Capture the cell that displays the provided text and extract its (X, Y) central coordinate. 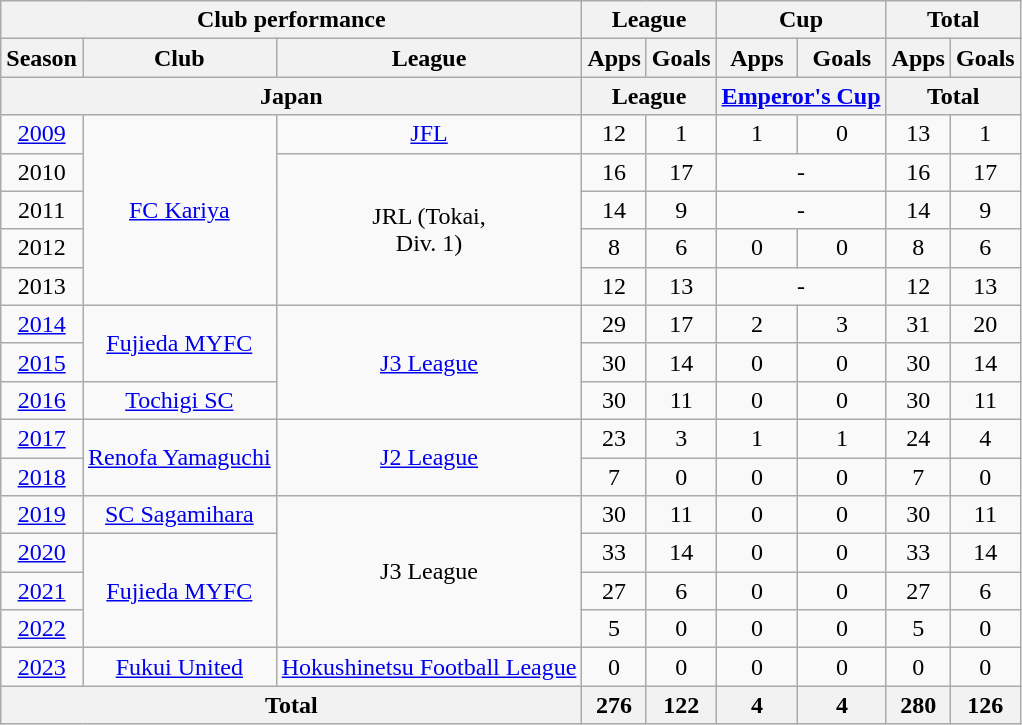
2014 (42, 324)
2010 (42, 172)
J2 League (429, 457)
24 (918, 438)
FC Kariya (179, 210)
SC Sagamihara (179, 515)
Club (179, 58)
31 (918, 324)
JRL (Tokai,Div. 1) (429, 229)
2013 (42, 286)
20 (985, 324)
276 (614, 705)
Cup (801, 20)
2018 (42, 477)
2011 (42, 210)
Emperor's Cup (801, 96)
2016 (42, 400)
Japan (292, 96)
Hokushinetsu Football League (429, 667)
2020 (42, 553)
2009 (42, 134)
2021 (42, 591)
Fukui United (179, 667)
280 (918, 705)
29 (614, 324)
Club performance (292, 20)
23 (614, 438)
122 (681, 705)
Tochigi SC (179, 400)
2019 (42, 515)
2023 (42, 667)
Renofa Yamaguchi (179, 457)
Season (42, 58)
126 (985, 705)
2 (757, 324)
2015 (42, 362)
2017 (42, 438)
2022 (42, 629)
2012 (42, 248)
JFL (429, 134)
